Pinpoint the cell where the given text exists, returning its (x, y) midpoint coordinate. 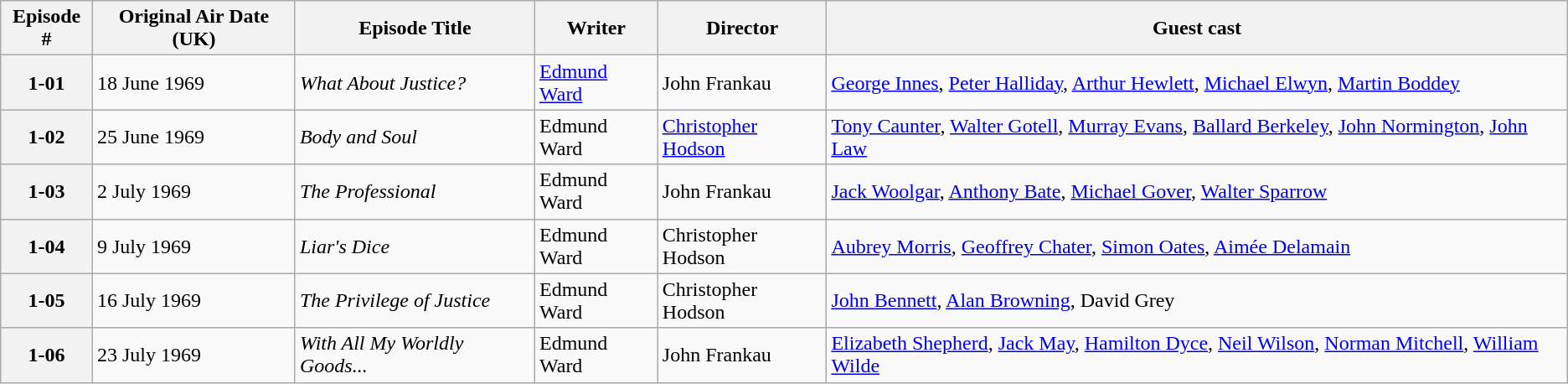
The Privilege of Justice (415, 300)
Body and Soul (415, 138)
Tony Caunter, Walter Gotell, Murray Evans, Ballard Berkeley, John Normington, John Law (1197, 138)
Aubrey Morris, Geoffrey Chater, Simon Oates, Aimée Delamain (1197, 246)
John Bennett, Alan Browning, David Grey (1197, 300)
2 July 1969 (193, 191)
Writer (596, 29)
Guest cast (1197, 29)
1-06 (47, 355)
Director (742, 29)
1-03 (47, 191)
Elizabeth Shepherd, Jack May, Hamilton Dyce, Neil Wilson, Norman Mitchell, William Wilde (1197, 355)
1-04 (47, 246)
1-05 (47, 300)
18 June 1969 (193, 82)
Liar's Dice (415, 246)
Episode Title (415, 29)
Jack Woolgar, Anthony Bate, Michael Gover, Walter Sparrow (1197, 191)
25 June 1969 (193, 138)
What About Justice? (415, 82)
9 July 1969 (193, 246)
With All My Worldly Goods... (415, 355)
Episode # (47, 29)
23 July 1969 (193, 355)
1-02 (47, 138)
Original Air Date (UK) (193, 29)
1-01 (47, 82)
George Innes, Peter Halliday, Arthur Hewlett, Michael Elwyn, Martin Boddey (1197, 82)
The Professional (415, 191)
16 July 1969 (193, 300)
